Identify which cell holds the provided text, then report its (x, y) central coordinate. 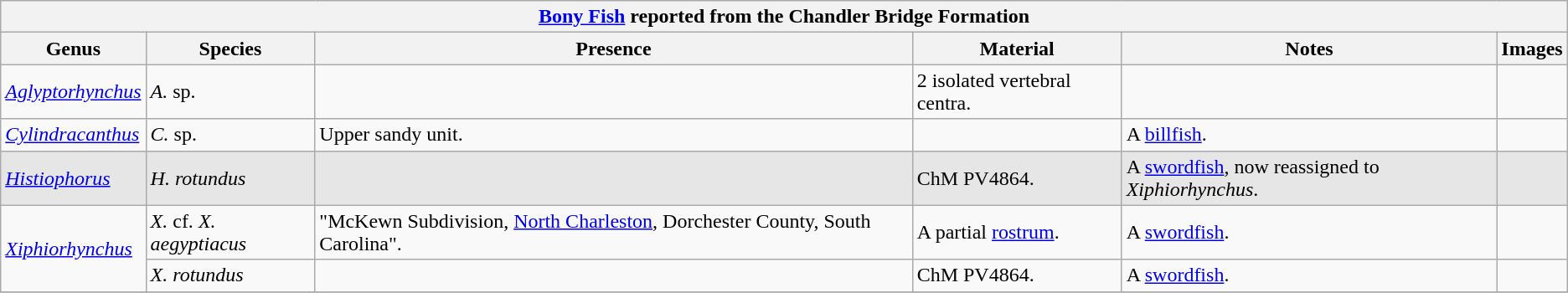
Bony Fish reported from the Chandler Bridge Formation (784, 17)
A swordfish, now reassigned to Xiphiorhynchus. (1309, 177)
"McKewn Subdivision, North Charleston, Dorchester County, South Carolina". (613, 233)
A. sp. (230, 92)
Notes (1309, 49)
C. sp. (230, 135)
X. rotundus (230, 275)
Cylindracanthus (74, 135)
H. rotundus (230, 177)
Xiphiorhynchus (74, 248)
A billfish. (1309, 135)
X. cf. X. aegyptiacus (230, 233)
Presence (613, 49)
Images (1532, 49)
A partial rostrum. (1017, 233)
2 isolated vertebral centra. (1017, 92)
Histiophorus (74, 177)
Material (1017, 49)
Genus (74, 49)
Upper sandy unit. (613, 135)
Aglyptorhynchus (74, 92)
Species (230, 49)
